Locate the cell with the specified text and output its [x, y] center coordinate. 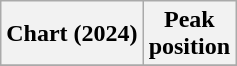
Chart (2024) [72, 34]
Peakposition [189, 34]
